Pinpoint the cell where the given text exists, returning its [x, y] midpoint coordinate. 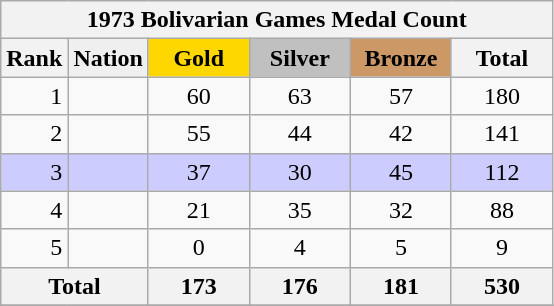
Silver [300, 58]
1 [34, 96]
Nation [108, 58]
35 [300, 210]
37 [198, 172]
1973 Bolivarian Games Medal Count [277, 20]
530 [502, 286]
141 [502, 134]
88 [502, 210]
180 [502, 96]
42 [400, 134]
57 [400, 96]
60 [198, 96]
3 [34, 172]
32 [400, 210]
63 [300, 96]
Gold [198, 58]
173 [198, 286]
Rank [34, 58]
112 [502, 172]
0 [198, 248]
2 [34, 134]
9 [502, 248]
21 [198, 210]
176 [300, 286]
Bronze [400, 58]
55 [198, 134]
181 [400, 286]
45 [400, 172]
44 [300, 134]
30 [300, 172]
